Determine the [x, y] coordinate at the center of the cell enclosing the given text.  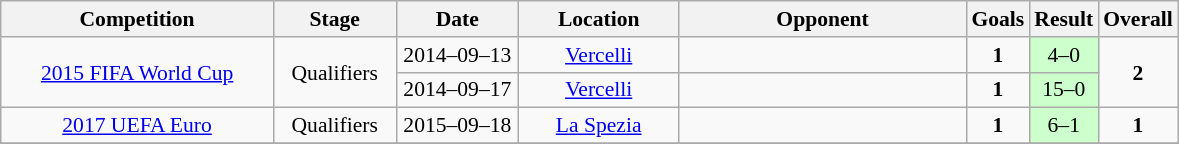
Overall [1138, 19]
2017 UEFA Euro [138, 126]
Location [599, 19]
2 [1138, 72]
6–1 [1064, 126]
La Spezia [599, 126]
Competition [138, 19]
2014–09–13 [458, 55]
Result [1064, 19]
2015–09–18 [458, 126]
2015 FIFA World Cup [138, 72]
4–0 [1064, 55]
2014–09–17 [458, 90]
Date [458, 19]
15–0 [1064, 90]
Stage [334, 19]
Opponent [823, 19]
Goals [998, 19]
